Locate the cell with the specified text and output its [X, Y] center coordinate. 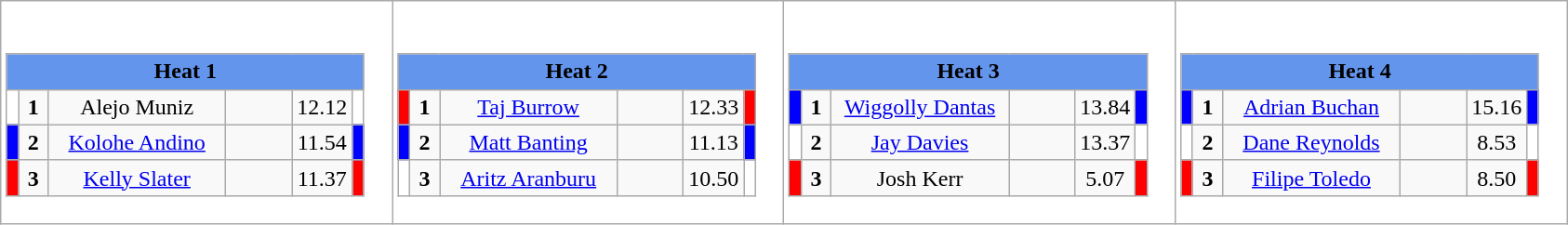
11.54 [322, 142]
12.12 [322, 107]
8.53 [1497, 142]
Heat 3 1 Wiggolly Dantas 13.84 2 Jay Davies 13.37 3 Josh Kerr 5.07 [980, 112]
11.37 [322, 178]
Heat 4 1 Adrian Buchan 15.16 2 Dane Reynolds 8.53 3 Filipe Toledo 8.50 [1371, 112]
Heat 4 [1360, 72]
8.50 [1497, 178]
10.50 [714, 178]
Taj Burrow [528, 107]
Heat 1 1 Alejo Muniz 12.12 2 Kolohe Andino 11.54 3 Kelly Slater 11.37 [197, 112]
5.07 [1105, 178]
Aritz Aranburu [528, 178]
Josh Kerr [921, 178]
Adrian Buchan [1311, 107]
Matt Banting [528, 142]
Heat 2 [577, 72]
Jay Davies [921, 142]
Filipe Toledo [1311, 178]
Wiggolly Dantas [921, 107]
12.33 [714, 107]
13.37 [1105, 142]
Kelly Slater [138, 178]
Heat 1 [185, 72]
Kolohe Andino [138, 142]
Dane Reynolds [1311, 142]
11.13 [714, 142]
Alejo Muniz [138, 107]
Heat 2 1 Taj Burrow 12.33 2 Matt Banting 11.13 3 Aritz Aranburu 10.50 [588, 112]
13.84 [1105, 107]
15.16 [1497, 107]
Heat 3 [968, 72]
